Identify which cell holds the provided text, then report its [X, Y] central coordinate. 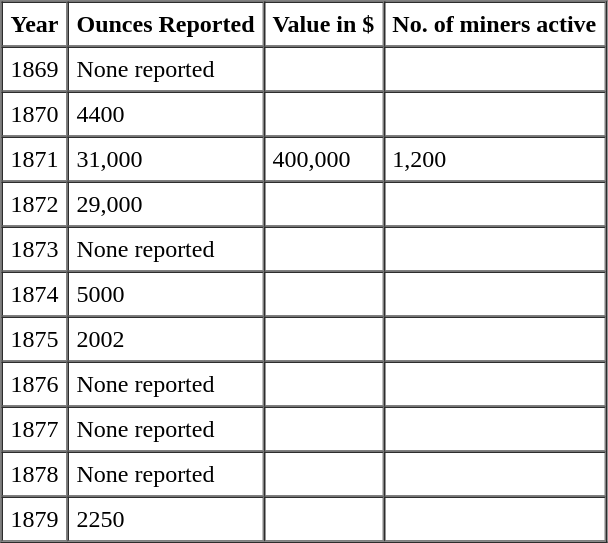
1876 [35, 384]
1877 [35, 428]
1,200 [494, 158]
1878 [35, 474]
Ounces Reported [166, 24]
1873 [35, 248]
Year [35, 24]
1879 [35, 518]
1869 [35, 68]
1872 [35, 204]
2250 [166, 518]
4400 [166, 114]
5000 [166, 294]
1870 [35, 114]
Value in $ [323, 24]
1875 [35, 338]
31,000 [166, 158]
29,000 [166, 204]
1874 [35, 294]
400,000 [323, 158]
1871 [35, 158]
2002 [166, 338]
No. of miners active [494, 24]
